For the text-containing cell, return its midpoint in [X, Y] coordinate format. 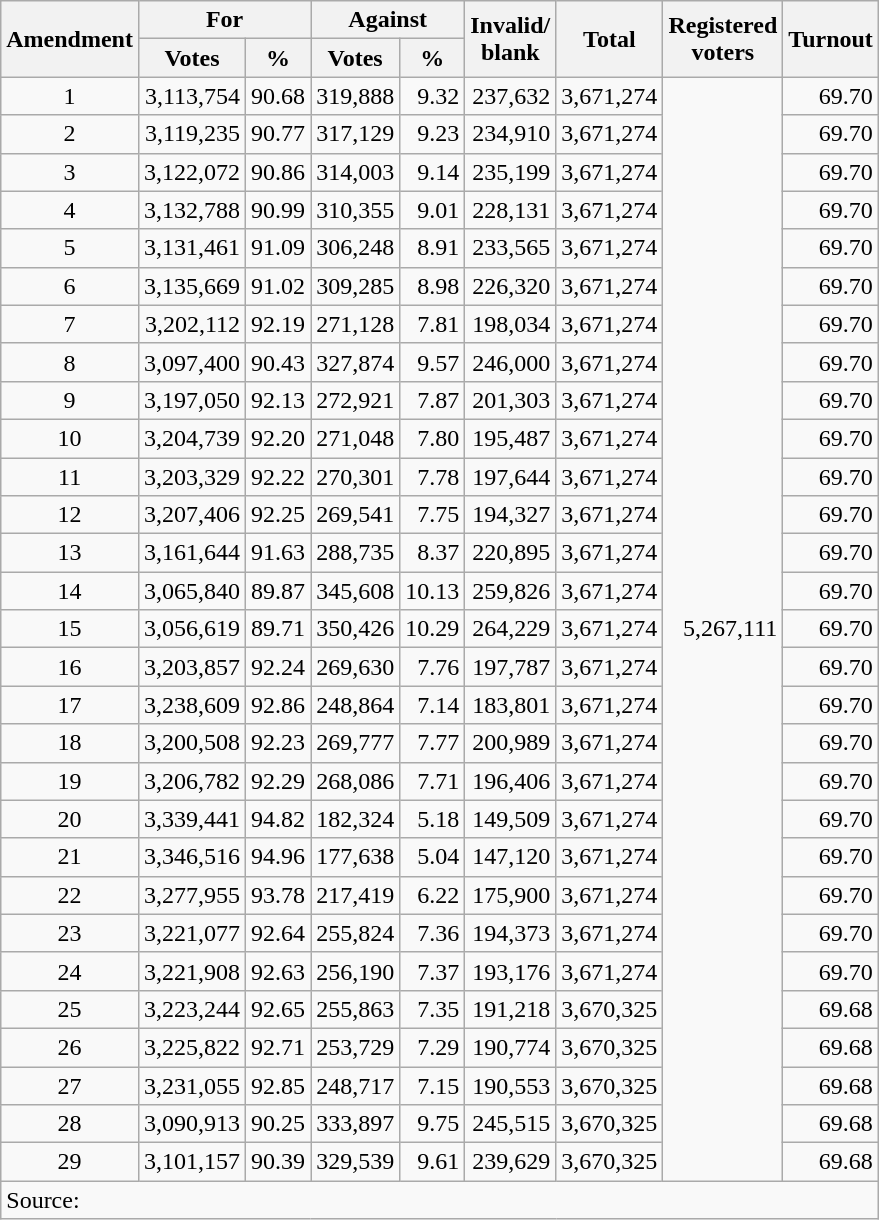
12 [70, 515]
235,199 [510, 172]
3,339,441 [192, 819]
90.39 [278, 1162]
16 [70, 667]
90.68 [278, 96]
233,565 [510, 248]
7.76 [432, 667]
200,989 [510, 743]
3,203,329 [192, 477]
3,221,077 [192, 933]
6.22 [432, 895]
8 [70, 362]
92.65 [278, 1009]
3,346,516 [192, 857]
Registeredvoters [723, 39]
3,097,400 [192, 362]
90.43 [278, 362]
9.23 [432, 134]
27 [70, 1085]
193,176 [510, 971]
24 [70, 971]
7.14 [432, 705]
256,190 [356, 971]
3,119,235 [192, 134]
For [224, 20]
8.91 [432, 248]
191,218 [510, 1009]
15 [70, 629]
92.23 [278, 743]
194,373 [510, 933]
7.15 [432, 1085]
270,301 [356, 477]
13 [70, 553]
317,129 [356, 134]
3,132,788 [192, 210]
3,197,050 [192, 400]
3 [70, 172]
28 [70, 1124]
3,056,619 [192, 629]
217,419 [356, 895]
7.81 [432, 324]
91.02 [278, 286]
26 [70, 1047]
269,777 [356, 743]
195,487 [510, 438]
314,003 [356, 172]
10.13 [432, 591]
93.78 [278, 895]
92.13 [278, 400]
92.24 [278, 667]
Invalid/blank [510, 39]
94.82 [278, 819]
4 [70, 210]
92.25 [278, 515]
9.14 [432, 172]
Turnout [831, 39]
177,638 [356, 857]
3,238,609 [192, 705]
3,221,908 [192, 971]
94.96 [278, 857]
9.57 [432, 362]
190,553 [510, 1085]
226,320 [510, 286]
7.75 [432, 515]
264,229 [510, 629]
190,774 [510, 1047]
3,202,112 [192, 324]
306,248 [356, 248]
90.99 [278, 210]
7.87 [432, 400]
327,874 [356, 362]
90.77 [278, 134]
92.29 [278, 781]
3,207,406 [192, 515]
92.71 [278, 1047]
3,101,157 [192, 1162]
5.04 [432, 857]
10 [70, 438]
23 [70, 933]
319,888 [356, 96]
3,206,782 [192, 781]
5,267,111 [723, 629]
5.18 [432, 819]
245,515 [510, 1124]
89.71 [278, 629]
7.29 [432, 1047]
3,200,508 [192, 743]
7.71 [432, 781]
18 [70, 743]
7.37 [432, 971]
Amendment [70, 39]
3,277,955 [192, 895]
7.77 [432, 743]
8.37 [432, 553]
194,327 [510, 515]
9.75 [432, 1124]
3,204,739 [192, 438]
90.86 [278, 172]
19 [70, 781]
234,910 [510, 134]
268,086 [356, 781]
14 [70, 591]
329,539 [356, 1162]
3,161,644 [192, 553]
9 [70, 400]
21 [70, 857]
3,131,461 [192, 248]
92.85 [278, 1085]
89.87 [278, 591]
92.64 [278, 933]
271,128 [356, 324]
239,629 [510, 1162]
Against [388, 20]
3,090,913 [192, 1124]
197,644 [510, 477]
9.32 [432, 96]
237,632 [510, 96]
3,225,822 [192, 1047]
183,801 [510, 705]
92.20 [278, 438]
201,303 [510, 400]
2 [70, 134]
3,122,072 [192, 172]
3,203,857 [192, 667]
17 [70, 705]
269,630 [356, 667]
91.09 [278, 248]
197,787 [510, 667]
7.78 [432, 477]
92.19 [278, 324]
196,406 [510, 781]
8.98 [432, 286]
3,231,055 [192, 1085]
228,131 [510, 210]
92.86 [278, 705]
9.01 [432, 210]
255,863 [356, 1009]
3,223,244 [192, 1009]
90.25 [278, 1124]
147,120 [510, 857]
175,900 [510, 895]
253,729 [356, 1047]
10.29 [432, 629]
310,355 [356, 210]
22 [70, 895]
5 [70, 248]
92.63 [278, 971]
3,113,754 [192, 96]
272,921 [356, 400]
29 [70, 1162]
25 [70, 1009]
255,824 [356, 933]
333,897 [356, 1124]
91.63 [278, 553]
271,048 [356, 438]
1 [70, 96]
20 [70, 819]
7.35 [432, 1009]
92.22 [278, 477]
309,285 [356, 286]
246,000 [510, 362]
288,735 [356, 553]
7.80 [432, 438]
6 [70, 286]
Source: [440, 1200]
7.36 [432, 933]
Total [610, 39]
248,864 [356, 705]
11 [70, 477]
269,541 [356, 515]
259,826 [510, 591]
220,895 [510, 553]
182,324 [356, 819]
198,034 [510, 324]
9.61 [432, 1162]
149,509 [510, 819]
3,135,669 [192, 286]
7 [70, 324]
350,426 [356, 629]
248,717 [356, 1085]
3,065,840 [192, 591]
345,608 [356, 591]
